Find where the given text appears and provide that cell's center as (X, Y) coordinate. 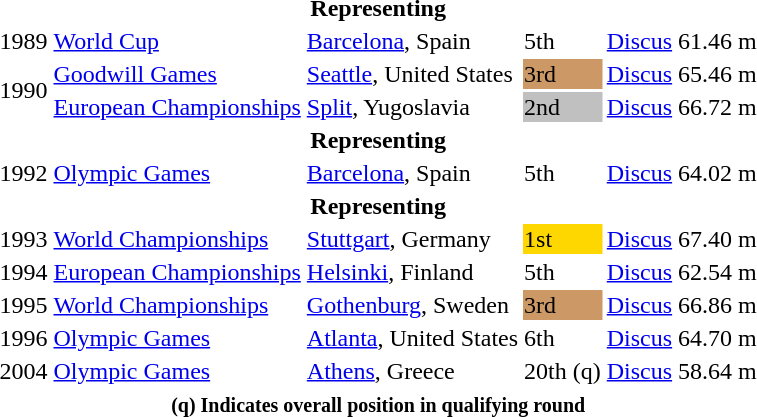
Athens, Greece (412, 371)
Goodwill Games (177, 74)
1st (563, 239)
Split, Yugoslavia (412, 107)
6th (563, 338)
Seattle, United States (412, 74)
2nd (563, 107)
20th (q) (563, 371)
Atlanta, United States (412, 338)
Stuttgart, Germany (412, 239)
Helsinki, Finland (412, 272)
World Cup (177, 41)
Gothenburg, Sweden (412, 305)
